Provide the (x, y) coordinate of the cell's center where the given text is located.  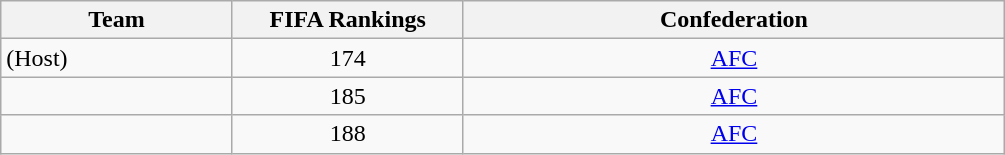
Confederation (734, 20)
174 (348, 58)
188 (348, 134)
Team (116, 20)
FIFA Rankings (348, 20)
(Host) (116, 58)
185 (348, 96)
